Output the (X, Y) coordinate of the center of the cell containing the given text.  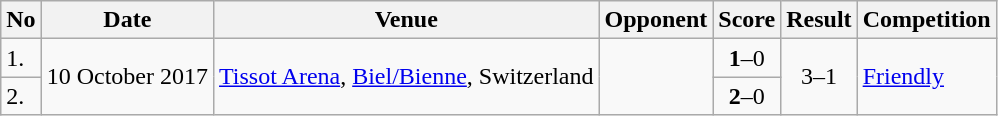
Venue (407, 20)
Score (747, 20)
Opponent (656, 20)
No (21, 20)
10 October 2017 (127, 77)
1. (21, 58)
Tissot Arena, Biel/Bienne, Switzerland (407, 77)
Date (127, 20)
Result (819, 20)
2–0 (747, 96)
Competition (926, 20)
3–1 (819, 77)
2. (21, 96)
Friendly (926, 77)
1–0 (747, 58)
